Pinpoint the cell where the given text exists, returning its [X, Y] midpoint coordinate. 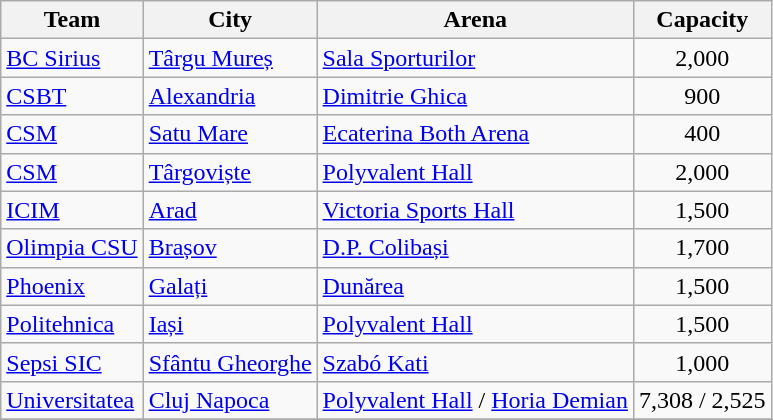
D.P. Colibași [475, 248]
Satu Mare [230, 134]
Szabó Kati [475, 362]
Brașov [230, 248]
Dunărea [475, 286]
Sepsi SIC [72, 362]
Politehnica [72, 324]
1,000 [702, 362]
ICIM [72, 210]
1,700 [702, 248]
Sfântu Gheorghe [230, 362]
Alexandria [230, 96]
Sala Sporturilor [475, 58]
Galați [230, 286]
Universitatea [72, 400]
900 [702, 96]
Târgoviște [230, 172]
Iași [230, 324]
Arad [230, 210]
400 [702, 134]
Arena [475, 20]
Capacity [702, 20]
Polyvalent Hall / Horia Demian [475, 400]
CSBT [72, 96]
Phoenix [72, 286]
Olimpia CSU [72, 248]
Cluj Napoca [230, 400]
Târgu Mureș [230, 58]
BC Sirius [72, 58]
Ecaterina Both Arena [475, 134]
Dimitrie Ghica [475, 96]
Victoria Sports Hall [475, 210]
7,308 / 2,525 [702, 400]
Team [72, 20]
City [230, 20]
